Pinpoint the cell where the given text exists, returning its [x, y] midpoint coordinate. 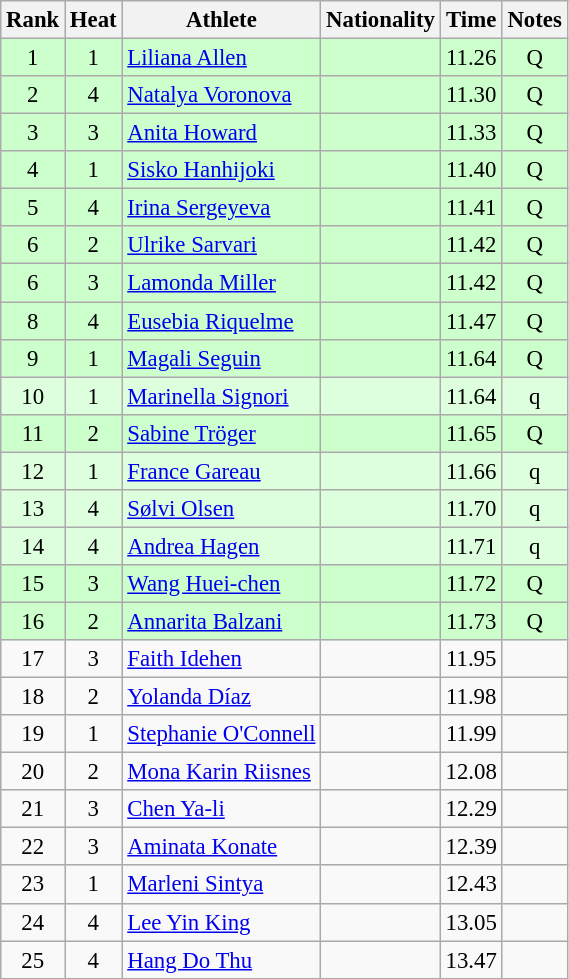
Sabine Tröger [222, 433]
12.08 [471, 772]
11.99 [471, 734]
9 [33, 358]
Yolanda Díaz [222, 697]
Notes [534, 20]
22 [33, 847]
11.26 [471, 58]
11.41 [471, 208]
Andrea Hagen [222, 546]
Mona Karin Riisnes [222, 772]
11.66 [471, 471]
11.72 [471, 584]
11.70 [471, 509]
Anita Howard [222, 133]
11.33 [471, 133]
13.47 [471, 960]
Eusebia Riquelme [222, 321]
Stephanie O'Connell [222, 734]
12.29 [471, 809]
Lee Yin King [222, 922]
Time [471, 20]
23 [33, 885]
11.98 [471, 697]
Natalya Voronova [222, 95]
11.73 [471, 621]
Annarita Balzani [222, 621]
Marleni Sintya [222, 885]
15 [33, 584]
12.39 [471, 847]
13 [33, 509]
11.30 [471, 95]
France Gareau [222, 471]
Chen Ya-li [222, 809]
Faith Idehen [222, 659]
Athlete [222, 20]
17 [33, 659]
Heat [94, 20]
Irina Sergeyeva [222, 208]
21 [33, 809]
11.65 [471, 433]
25 [33, 960]
12 [33, 471]
11 [33, 433]
Marinella Signori [222, 396]
11.71 [471, 546]
11.47 [471, 321]
11.40 [471, 170]
20 [33, 772]
Magali Seguin [222, 358]
12.43 [471, 885]
Lamonda Miller [222, 283]
Liliana Allen [222, 58]
13.05 [471, 922]
5 [33, 208]
Ulrike Sarvari [222, 245]
Hang Do Thu [222, 960]
19 [33, 734]
Rank [33, 20]
14 [33, 546]
Sisko Hanhijoki [222, 170]
Aminata Konate [222, 847]
11.95 [471, 659]
18 [33, 697]
Sølvi Olsen [222, 509]
16 [33, 621]
8 [33, 321]
10 [33, 396]
Nationality [380, 20]
Wang Huei-chen [222, 584]
24 [33, 922]
